From the cell containing the given text, extract its center point as [x, y] coordinate. 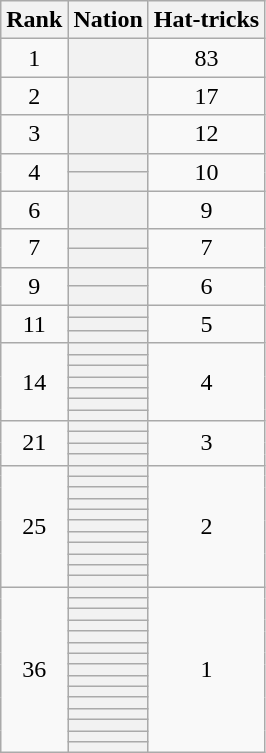
Hat-tricks [206, 20]
5 [206, 324]
10 [206, 172]
Nation [108, 20]
25 [34, 526]
Rank [34, 20]
17 [206, 96]
14 [34, 382]
36 [34, 670]
83 [206, 58]
21 [34, 443]
11 [34, 324]
12 [206, 134]
